Extract the [X, Y] coordinate from the center of the cell holding the provided text.  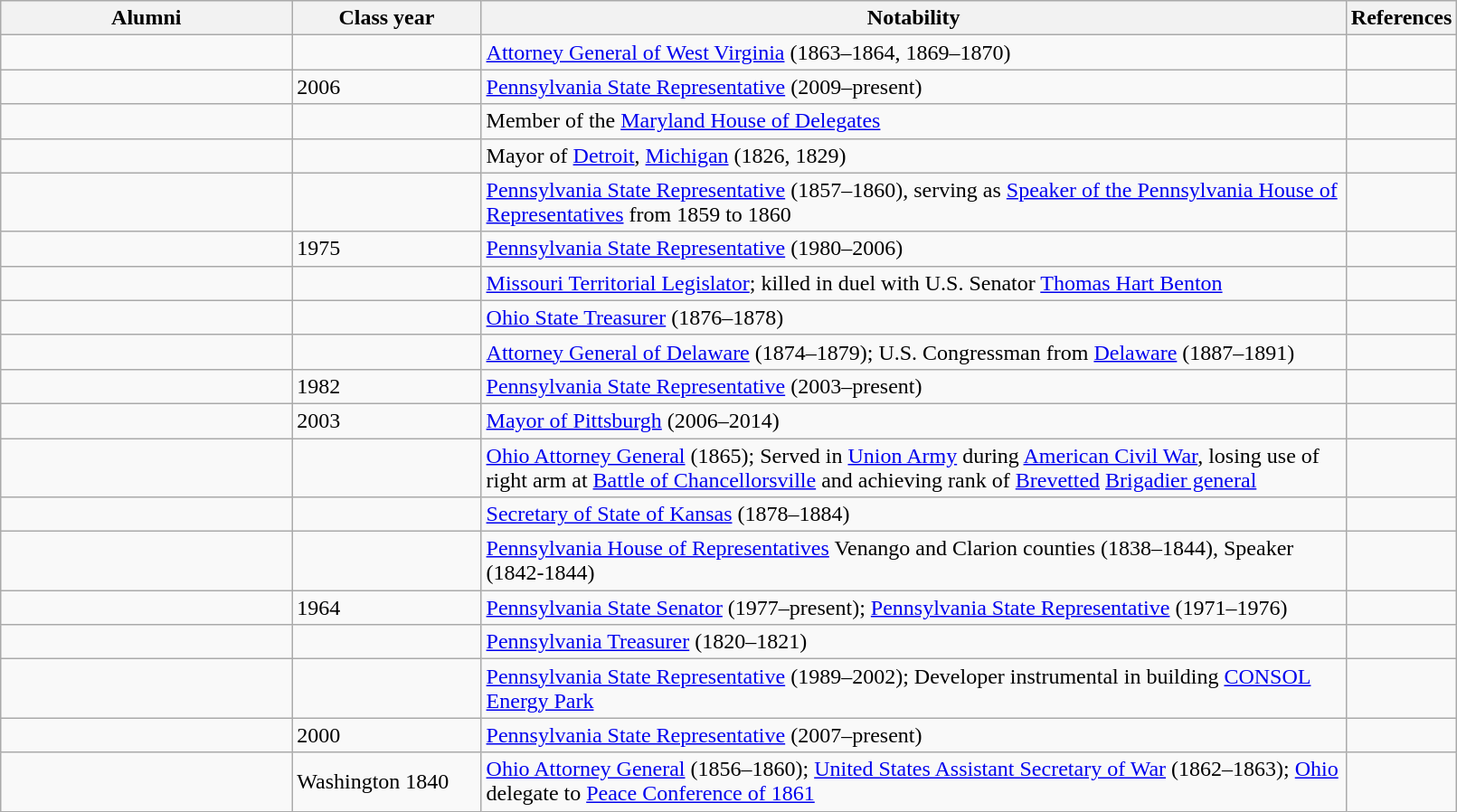
Ohio State Treasurer (1876–1878) [913, 317]
Ohio Attorney General (1856–1860); United States Assistant Secretary of War (1862–1863); Ohio delegate to Peace Conference of 1861 [913, 781]
Pennsylvania State Representative (2003–present) [913, 386]
1964 [387, 608]
2006 [387, 87]
Pennsylvania State Representative (1989–2002); Developer instrumental in building CONSOL Energy Park [913, 689]
Pennsylvania House of Representatives Venango and Clarion counties (1838–1844), Speaker (1842-1844) [913, 561]
Pennsylvania State Representative (2009–present) [913, 87]
Missouri Territorial Legislator; killed in duel with U.S. Senator Thomas Hart Benton [913, 283]
Attorney General of Delaware (1874–1879); U.S. Congressman from Delaware (1887–1891) [913, 352]
2003 [387, 420]
2000 [387, 735]
Alumni [147, 18]
Pennsylvania State Representative (1980–2006) [913, 249]
Pennsylvania Treasurer (1820–1821) [913, 642]
Pennsylvania State Representative (2007–present) [913, 735]
1975 [387, 249]
1982 [387, 386]
Pennsylvania State Representative (1857–1860), serving as Speaker of the Pennsylvania House of Representatives from 1859 to 1860 [913, 203]
Notability [913, 18]
Pennsylvania State Senator (1977–present); Pennsylvania State Representative (1971–1976) [913, 608]
Attorney General of West Virginia (1863–1864, 1869–1870) [913, 52]
Member of the Maryland House of Delegates [913, 121]
Secretary of State of Kansas (1878–1884) [913, 515]
Class year [387, 18]
Washington 1840 [387, 781]
Mayor of Detroit, Michigan (1826, 1829) [913, 156]
Mayor of Pittsburgh (2006–2014) [913, 420]
References [1402, 18]
